Scan for the cell matching the given text and deliver its (x, y) coordinate at center. 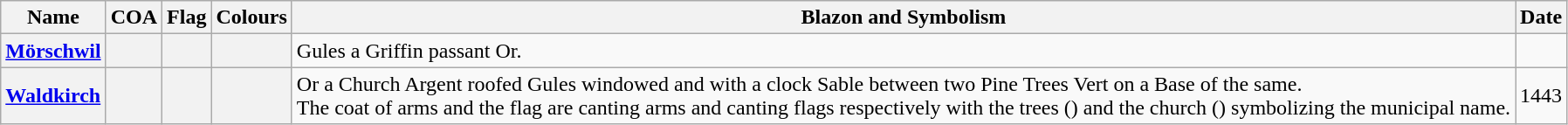
Mörschwil (53, 51)
Waldkirch (53, 96)
Name (53, 17)
COA (134, 17)
1443 (1542, 96)
Gules a Griffin passant Or. (903, 51)
Date (1542, 17)
Colours (251, 17)
Flag (187, 17)
Blazon and Symbolism (903, 17)
